For the text-containing cell, return its midpoint in [x, y] coordinate format. 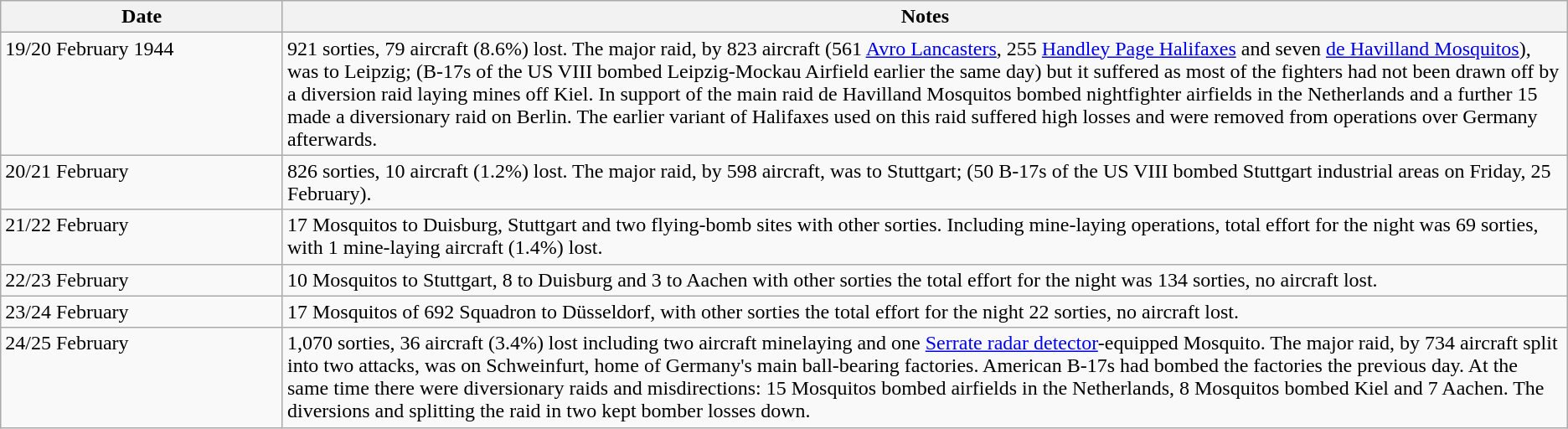
21/22 February [142, 236]
10 Mosquitos to Stuttgart, 8 to Duisburg and 3 to Aachen with other sorties the total effort for the night was 134 sorties, no aircraft lost. [925, 280]
Date [142, 17]
22/23 February [142, 280]
20/21 February [142, 183]
19/20 February 1944 [142, 94]
24/25 February [142, 377]
23/24 February [142, 312]
17 Mosquitos of 692 Squadron to Düsseldorf, with other sorties the total effort for the night 22 sorties, no aircraft lost. [925, 312]
Notes [925, 17]
